Capture the cell that displays the provided text and extract its [x, y] central coordinate. 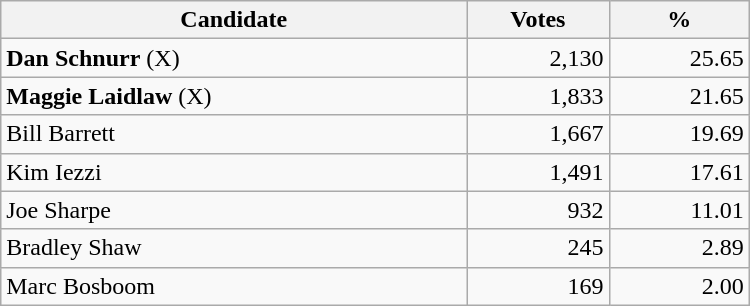
% [679, 20]
Marc Bosboom [234, 286]
Kim Iezzi [234, 172]
1,667 [538, 134]
2,130 [538, 58]
Maggie Laidlaw (X) [234, 96]
Bill Barrett [234, 134]
1,833 [538, 96]
169 [538, 286]
25.65 [679, 58]
Joe Sharpe [234, 210]
11.01 [679, 210]
17.61 [679, 172]
Votes [538, 20]
Candidate [234, 20]
21.65 [679, 96]
2.00 [679, 286]
19.69 [679, 134]
932 [538, 210]
Bradley Shaw [234, 248]
2.89 [679, 248]
245 [538, 248]
Dan Schnurr (X) [234, 58]
1,491 [538, 172]
